Pinpoint the cell where the given text exists, returning its [x, y] midpoint coordinate. 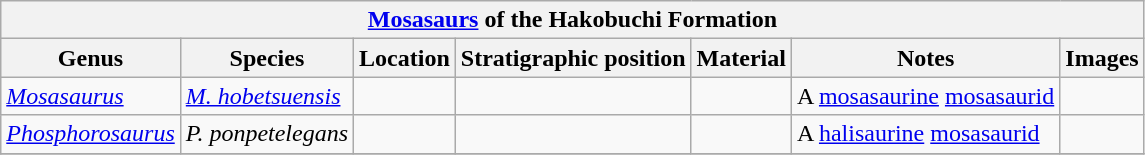
Mosasaurs of the Hakobuchi Formation [572, 20]
Mosasaurus [91, 96]
Notes [925, 58]
Phosphorosaurus [91, 134]
A halisaurine mosasaurid [925, 134]
Material [741, 58]
Images [1102, 58]
Location [405, 58]
Genus [91, 58]
M. hobetsuensis [266, 96]
Species [266, 58]
Stratigraphic position [573, 58]
P. ponpetelegans [266, 134]
A mosasaurine mosasaurid [925, 96]
